Pinpoint the cell where the given text exists, returning its [X, Y] midpoint coordinate. 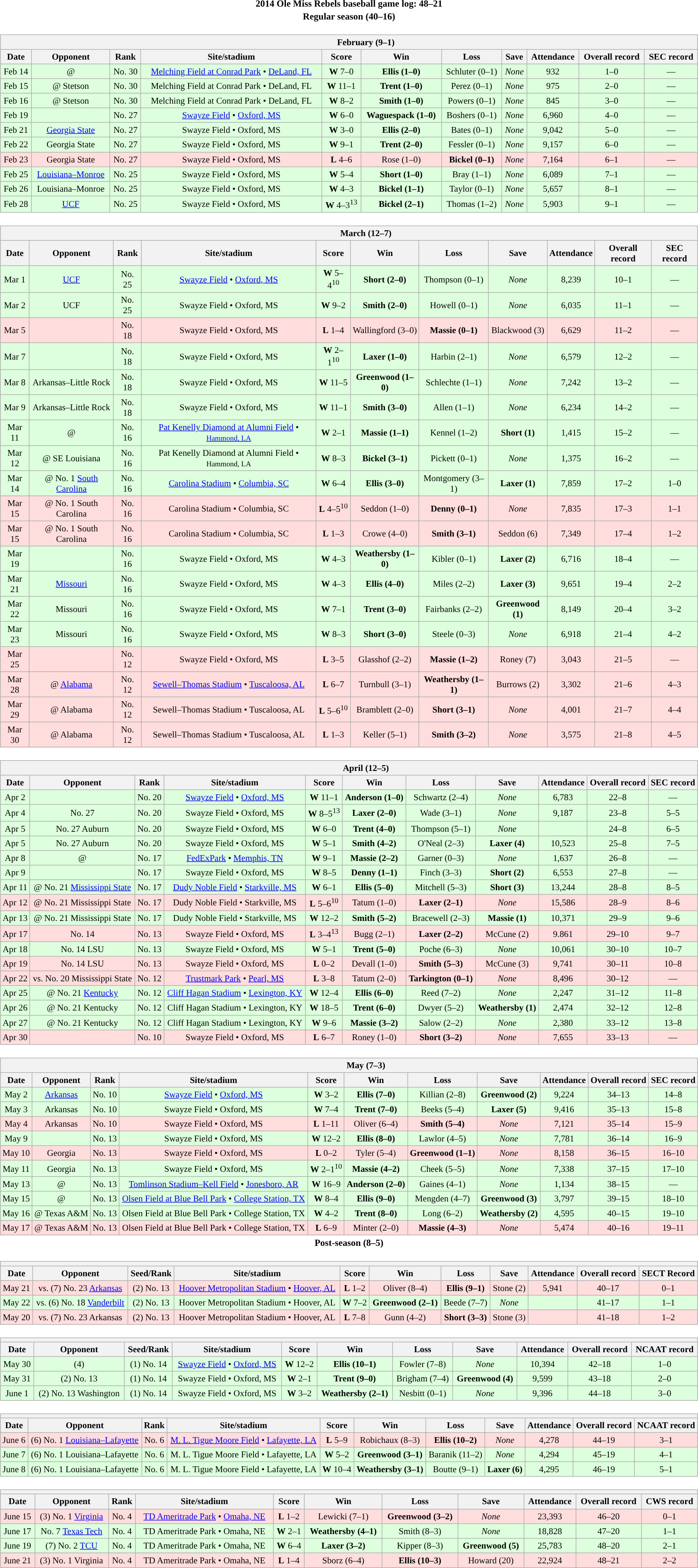
Smith (5–4) [442, 1124]
26–8 [618, 858]
Ellis (10–3) [420, 1560]
O'Neal (2–3) [441, 843]
41–18 [608, 1317]
Cheek (5–5) [442, 1168]
Short (3) [507, 887]
W 5–4 [341, 174]
Feb 15 [16, 86]
17–3 [623, 508]
46–20 [608, 1516]
3,043 [571, 659]
Apr 27 [15, 1023]
May 2 [16, 1094]
Smith (3–1) [454, 534]
1,637 [563, 858]
Pickett (0–1) [454, 458]
Mar 5 [15, 330]
11–8 [673, 993]
Tatum (1–0) [374, 903]
Anderson (2–0) [376, 1184]
6,579 [571, 356]
Trustmark Park • Pearl, MS [235, 979]
Feb 23 [16, 159]
Short (3–0) [385, 634]
43–18 [600, 1379]
Greenwood (3) [509, 1199]
Long (6–2) [442, 1213]
Apr 12 [15, 903]
Rose (1–0) [401, 159]
Oliver (6–4) [376, 1124]
28–9 [618, 903]
4,294 [549, 1455]
18–10 [673, 1199]
No. 7 Texas Tech [72, 1531]
Kipper (8–3) [420, 1545]
Bickel (0–1) [471, 159]
Weathersby (2) [509, 1213]
33–12 [618, 1023]
Greenwood (1) [518, 609]
(2) No. 13 Washington [79, 1393]
20–4 [623, 609]
Beede (7–7) [465, 1302]
15–9 [673, 1124]
36–14 [619, 1138]
Apr 22 [15, 979]
Mar 12 [15, 458]
8,158 [564, 1153]
21–6 [623, 684]
4,278 [549, 1440]
Feb 19 [16, 115]
10–7 [673, 949]
Bates (0–1) [471, 130]
9,599 [543, 1379]
Trent (6–0) [374, 1008]
Weathersby (4–1) [344, 1531]
Mar 11 [15, 432]
FedExPark • Memphis, TN [235, 858]
Mar 1 [15, 279]
Seddon (6) [518, 534]
Feb 25 [16, 174]
8–6 [673, 903]
19–11 [673, 1228]
21–7 [623, 710]
W 6–1 [324, 887]
Stone (3) [509, 1317]
5–5 [673, 813]
Trent (3–0) [385, 609]
6,716 [571, 559]
Anderson (1–0) [374, 797]
W 5–410 [333, 279]
Blackwood (3) [518, 330]
Laxer (1) [518, 483]
6,035 [571, 305]
Fairbanks (2–2) [454, 609]
Feb 21 [16, 130]
Smith (5–2) [374, 918]
Ellis (4–0) [385, 584]
Smith (4–2) [374, 843]
L 3–5 [333, 659]
2–1 [670, 1545]
Allen (1–1) [454, 407]
Poche (6–3) [441, 949]
6–5 [673, 829]
Roney (7) [518, 659]
Ellis (10–1) [355, 1364]
Short (3–2) [441, 1037]
Nesbitt (0–1) [423, 1393]
Massie (1–2) [454, 659]
McCune (3) [507, 964]
3,575 [571, 735]
Apr 18 [15, 949]
Burrows (2) [518, 684]
Apr 4 [15, 813]
Apr 2 [15, 797]
Lewicki (7–1) [344, 1516]
4–5 [675, 735]
Seddon (1–0) [385, 508]
9,157 [553, 145]
1,134 [564, 1184]
Mar 19 [15, 559]
Trent (1–0) [401, 86]
W 8–4 [326, 1199]
May 31 [17, 1379]
Massie (1–1) [385, 432]
21–8 [623, 735]
6,960 [553, 115]
37–15 [619, 1168]
Mar 9 [15, 407]
Trent (9–0) [355, 1379]
9–1 [612, 204]
13,244 [563, 887]
36–15 [619, 1153]
30–11 [618, 964]
10–8 [673, 964]
Weathersby (1–0) [385, 559]
W 8–2 [341, 101]
(4) [79, 1364]
Laxer (3–2) [344, 1545]
Short (2) [507, 872]
@ SE Louisiana [71, 458]
2,247 [563, 993]
Smith (1–0) [401, 101]
CWS record [670, 1501]
16–10 [673, 1153]
6,629 [571, 330]
Smith (5–3) [441, 964]
Bray (1–1) [471, 174]
Trent (5–0) [374, 949]
38–15 [619, 1184]
April (12–5) [349, 768]
9,042 [553, 130]
35–14 [619, 1124]
4,001 [571, 710]
5,474 [564, 1228]
Taylor (0–1) [471, 189]
6,918 [571, 634]
6,553 [563, 872]
Mar 25 [15, 659]
1,415 [571, 432]
L 4–510 [333, 508]
Bickel (2–1) [401, 204]
L 3–8 [324, 979]
Sborz (6–4) [344, 1560]
8,496 [563, 979]
13–2 [623, 383]
48–21 [608, 1560]
Bugg (2–1) [374, 933]
25–8 [618, 843]
30–10 [618, 949]
Greenwood (3–1) [390, 1455]
Feb 26 [16, 189]
Smith (3–2) [454, 735]
May 22 [16, 1302]
Kibler (0–1) [454, 559]
March (12–7) [349, 233]
9,187 [563, 813]
Ellis (9–1) [465, 1288]
975 [553, 86]
9–6 [673, 918]
16–9 [673, 1138]
W 7–2 [355, 1302]
22,924 [550, 1560]
Apr 13 [15, 918]
Mar 29 [15, 710]
vs. (6) No. 18 Vanderbilt [80, 1302]
Apr 26 [15, 1008]
5,903 [553, 204]
19–4 [623, 584]
Smith (3–0) [385, 407]
Roney (1–0) [374, 1037]
7,781 [564, 1138]
W 7–0 [341, 71]
Schluter (0–1) [471, 71]
Greenwood (3–2) [420, 1516]
9,416 [564, 1109]
4–4 [675, 710]
Bracewell (2–3) [441, 918]
7,349 [571, 534]
Massie (1) [507, 918]
Mengden (4–7) [442, 1199]
Greenwood (5) [491, 1545]
W 3–0 [341, 130]
8–1 [612, 189]
Trent (4–0) [374, 829]
17–4 [623, 534]
Mar 14 [15, 483]
Short (2–0) [385, 279]
Bickel (3–1) [385, 458]
L 5–9 [337, 1440]
30–12 [618, 979]
17–2 [623, 483]
44–19 [604, 1440]
Keller (5–1) [385, 735]
Smith (8–3) [420, 1531]
Mar 2 [15, 305]
Mar 8 [15, 383]
Denny (0–1) [454, 508]
10,394 [543, 1364]
W 10–4 [337, 1469]
Miles (2–2) [454, 584]
May 10 [16, 1153]
Greenwood (2–1) [405, 1302]
No. 14 [83, 933]
Short (3–1) [454, 710]
June 19 [18, 1545]
Smith (2–0) [385, 305]
L 7–8 [355, 1317]
Steele (0–3) [454, 634]
May 9 [16, 1138]
10,371 [563, 918]
3–2 [675, 609]
Tarkington (0–1) [441, 979]
May 20 [16, 1317]
Howell (0–1) [454, 305]
4–0 [612, 115]
Thomas (1–2) [471, 204]
12–2 [623, 356]
6–0 [612, 145]
15–8 [673, 1109]
Apr 25 [15, 993]
Laxer (2–1) [441, 903]
3,797 [564, 1199]
Short (1–0) [401, 174]
Apr 19 [15, 964]
Greenwood (2) [509, 1094]
Salow (2–2) [441, 1023]
Reed (7–2) [441, 993]
Feb 28 [16, 204]
Tomlinson Stadium–Kell Field • Jonesboro, AR [213, 1184]
19–10 [673, 1213]
Stone (2) [509, 1288]
7,121 [564, 1124]
44–18 [600, 1393]
32–12 [618, 1008]
Fowler (7–8) [423, 1364]
45–19 [604, 1455]
SECT Record [668, 1273]
Denny (1–1) [374, 872]
7,835 [571, 508]
2,474 [563, 1008]
Lawlor (4–5) [442, 1138]
Trent (8–0) [376, 1213]
21–5 [623, 659]
Massie (3–2) [374, 1023]
3–1 [666, 1440]
Massie (0–1) [454, 330]
14–2 [623, 407]
McCune (2) [507, 933]
845 [553, 101]
Weathersby (1–1) [454, 684]
Bramblett (2–0) [385, 710]
Ellis (3–0) [385, 483]
7,859 [571, 483]
Ellis (5–0) [374, 887]
10,523 [563, 843]
Laxer (2–0) [374, 813]
Mar 21 [15, 584]
5,941 [553, 1288]
Glasshof (2–2) [385, 659]
Ellis (9–0) [376, 1199]
Laxer (3) [518, 584]
May 13 [16, 1184]
39–15 [619, 1199]
Ellis (1–0) [401, 71]
Ellis (2–0) [401, 130]
Howard (20) [491, 1560]
29–10 [618, 933]
Greenwood (1–1) [442, 1153]
W 4–313 [341, 204]
Apr 17 [15, 933]
June 17 [18, 1531]
11–1 [623, 305]
W 7–1 [333, 609]
11–2 [623, 330]
W 18–5 [324, 1008]
Brigham (7–4) [423, 1379]
Dwyer (5–2) [441, 1008]
9,396 [543, 1393]
5–1 [666, 1469]
Schlechte (1–1) [454, 383]
6,783 [563, 797]
Waguespack (1–0) [401, 115]
6,089 [553, 174]
9,224 [564, 1094]
Apr 11 [15, 887]
42–18 [600, 1364]
May 15 [16, 1199]
Gaines (4–1) [442, 1184]
Mitchell (5–3) [441, 887]
Devall (1–0) [374, 964]
9.861 [563, 933]
16–2 [623, 458]
Harbin (2–1) [454, 356]
2,380 [563, 1023]
Ellis (7–0) [376, 1094]
W 8–5 [324, 872]
23,393 [550, 1516]
(7) No. 2 TCU [72, 1545]
May 4 [16, 1124]
5,657 [553, 189]
7,242 [571, 383]
Greenwood (1–0) [385, 383]
Finch (3–3) [441, 872]
47–20 [608, 1531]
Thompson (5–1) [441, 829]
40–17 [608, 1288]
Massie (2–2) [374, 858]
Wade (3–1) [441, 813]
June 7 [14, 1455]
46–19 [604, 1469]
7–1 [612, 174]
February (9–1) [349, 42]
22–8 [618, 797]
27–8 [618, 872]
18–4 [623, 559]
May 3 [16, 1109]
41–17 [608, 1302]
Thompson (0–1) [454, 279]
Beeks (5–4) [442, 1109]
June 6 [14, 1440]
May (7–3) [349, 1065]
Robichaux (8–3) [390, 1440]
Massie (4–3) [442, 1228]
4,595 [564, 1213]
W 12–4 [324, 993]
Feb 22 [16, 145]
Boutte (9–1) [456, 1469]
Tyler (5–4) [376, 1153]
Trent (7–0) [376, 1109]
Bickel (1–1) [401, 189]
10–1 [623, 279]
10,061 [563, 949]
Ellis (10–2) [456, 1440]
33–13 [618, 1037]
Schwartz (2–4) [441, 797]
Feb 14 [16, 71]
Minter (2–0) [376, 1228]
29–9 [618, 918]
vs. No. 20 Mississippi State [83, 979]
L 3–413 [324, 933]
Montgomery (3–1) [454, 483]
Apr 30 [15, 1037]
6–1 [612, 159]
Powers (0–1) [471, 101]
9–7 [673, 933]
Weathersby (3–1) [390, 1469]
18,828 [550, 1531]
17–10 [673, 1168]
Crowe (4–0) [385, 534]
Oliver (8–4) [405, 1288]
Killian (2–8) [442, 1094]
Boshers (0–1) [471, 115]
8–5 [673, 887]
Laxer (1–0) [385, 356]
Garner (0–3) [441, 858]
Mar 22 [15, 609]
Weathersby (2–1) [355, 1393]
9,741 [563, 964]
Turnbull (3–1) [385, 684]
Short (1) [518, 432]
28–8 [618, 887]
Baranik (11–2) [456, 1455]
Laxer (4) [507, 843]
Apr 8 [15, 858]
May 21 [16, 1288]
W 11–5 [333, 383]
May 17 [16, 1228]
40–16 [619, 1228]
Ellis (6–0) [374, 993]
W 9–2 [333, 305]
Massie (4–2) [376, 1168]
L 6–9 [326, 1228]
Short (3–3) [465, 1317]
15–2 [623, 432]
4,295 [549, 1469]
8,149 [571, 609]
Laxer (2–2) [441, 933]
40–15 [619, 1213]
25,783 [550, 1545]
May 11 [16, 1168]
9,651 [571, 584]
12–8 [673, 1008]
31–12 [618, 993]
June 8 [14, 1469]
L 4–6 [341, 159]
Ellis (8–0) [376, 1138]
4–3 [675, 684]
7,164 [553, 159]
June 21 [18, 1560]
Wallingford (3–0) [385, 330]
W 8–513 [324, 813]
13–8 [673, 1023]
Mar 30 [15, 735]
Kennel (1–2) [454, 432]
35–13 [619, 1109]
24–8 [618, 829]
14–8 [673, 1094]
4–2 [675, 634]
June 1 [17, 1393]
Tatum (2–0) [374, 979]
Trent (2–0) [401, 145]
34–13 [619, 1094]
4–1 [666, 1455]
1,375 [571, 458]
6,234 [571, 407]
21–4 [623, 634]
W 7–4 [326, 1109]
48–20 [608, 1545]
Greenwood (4) [485, 1379]
W 16–9 [326, 1184]
Mar 23 [15, 634]
8,239 [571, 279]
L 1–11 [326, 1124]
Laxer (2) [518, 559]
May 16 [16, 1213]
932 [553, 71]
W 5–2 [337, 1455]
Laxer (5) [509, 1109]
7,655 [563, 1037]
3,302 [571, 684]
Perez (0–1) [471, 86]
Gunn (4–2) [405, 1317]
Laxer (6) [505, 1469]
W 4–2 [326, 1213]
Apr 9 [15, 872]
June 15 [18, 1516]
May 30 [17, 1364]
7,338 [564, 1168]
W 9–6 [324, 1023]
Feb 16 [16, 101]
Mar 7 [15, 356]
Weathersby (1) [507, 1008]
15,586 [563, 903]
5–0 [612, 130]
7–5 [673, 843]
23–8 [618, 813]
Fessler (0–1) [471, 145]
Mar 28 [15, 684]
